Detect which cell encompasses the target text, then output its (X, Y) center coordinate. 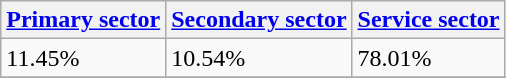
10.54% (259, 58)
11.45% (84, 58)
Service sector (428, 20)
78.01% (428, 58)
Primary sector (84, 20)
Secondary sector (259, 20)
